Output the (X, Y) coordinate of the center of the cell containing the given text.  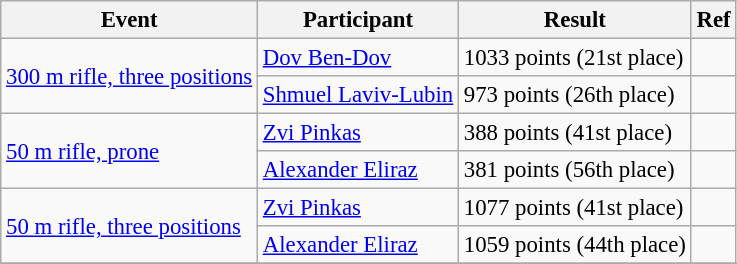
381 points (56th place) (576, 170)
50 m rifle, prone (130, 152)
973 points (26th place) (576, 95)
1059 points (44th place) (576, 245)
Dov Ben-Dov (358, 58)
388 points (41st place) (576, 133)
300 m rifle, three positions (130, 76)
Shmuel Laviv-Lubin (358, 95)
1033 points (21st place) (576, 58)
50 m rifle, three positions (130, 226)
Result (576, 20)
Ref (714, 20)
Participant (358, 20)
1077 points (41st place) (576, 208)
Event (130, 20)
